Pinpoint the cell where the given text exists, returning its [X, Y] midpoint coordinate. 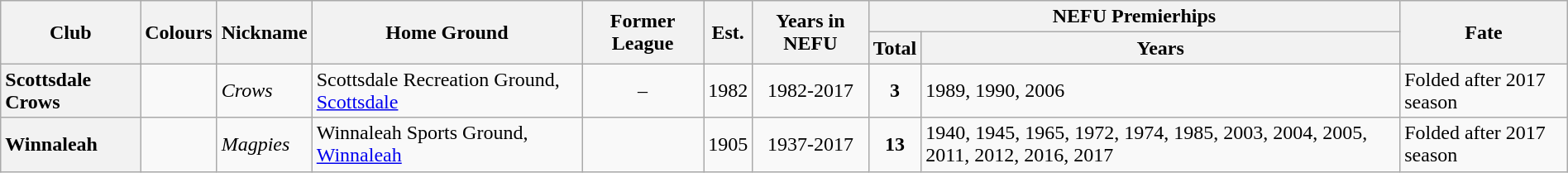
Scottsdale Recreation Ground, Scottsdale [447, 91]
Colours [179, 32]
1989, 1990, 2006 [1161, 91]
Scottsdale Crows [71, 91]
– [643, 91]
Est. [728, 32]
1940, 1945, 1965, 1972, 1974, 1985, 2003, 2004, 2005, 2011, 2012, 2016, 2017 [1161, 144]
Total [895, 48]
1982-2017 [810, 91]
Winnaleah Sports Ground, Winnaleah [447, 144]
Club [71, 32]
Home Ground [447, 32]
1937-2017 [810, 144]
Years in NEFU [810, 32]
13 [895, 144]
Crows [265, 91]
Years [1161, 48]
Fate [1484, 32]
1982 [728, 91]
Winnaleah [71, 144]
Former League [643, 32]
Nickname [265, 32]
Magpies [265, 144]
1905 [728, 144]
NEFU Premierhips [1135, 17]
3 [895, 91]
